Find where the given text appears and provide that cell's center as [X, Y] coordinate. 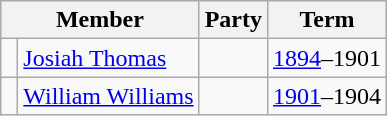
Party [233, 20]
William Williams [108, 96]
Josiah Thomas [108, 58]
1901–1904 [328, 96]
Member [100, 20]
1894–1901 [328, 58]
Term [328, 20]
